Detect which cell encompasses the target text, then output its [X, Y] center coordinate. 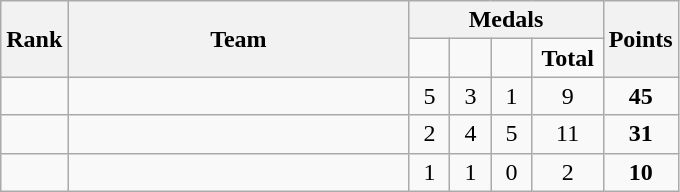
Points [640, 39]
Total [568, 58]
9 [568, 96]
Rank [34, 39]
45 [640, 96]
11 [568, 134]
31 [640, 134]
Medals [506, 20]
3 [470, 96]
10 [640, 172]
0 [512, 172]
Team [238, 39]
4 [470, 134]
